Output the [x, y] coordinate of the center of the cell containing the given text.  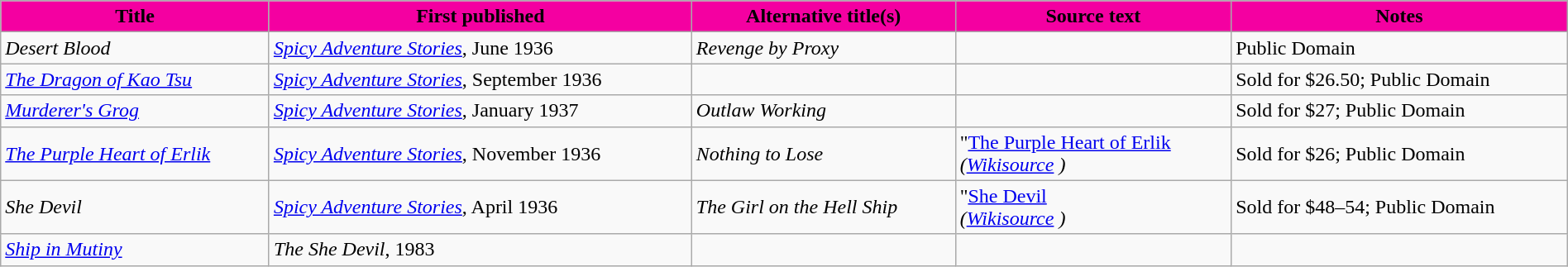
Spicy Adventure Stories, June 1936 [480, 48]
Title [136, 17]
Nothing to Lose [824, 154]
The Girl on the Hell Ship [824, 207]
Spicy Adventure Stories, April 1936 [480, 207]
Notes [1399, 17]
Alternative title(s) [824, 17]
Sold for $48–54; Public Domain [1399, 207]
Murderer's Grog [136, 111]
Sold for $27; Public Domain [1399, 111]
Ship in Mutiny [136, 250]
First published [480, 17]
Source text [1093, 17]
Spicy Adventure Stories, September 1936 [480, 79]
"The Purple Heart of Erlik(Wikisource ) [1093, 154]
The Purple Heart of Erlik [136, 154]
The She Devil, 1983 [480, 250]
Public Domain [1399, 48]
Desert Blood [136, 48]
Sold for $26; Public Domain [1399, 154]
"She Devil(Wikisource ) [1093, 207]
Outlaw Working [824, 111]
Spicy Adventure Stories, November 1936 [480, 154]
Sold for $26.50; Public Domain [1399, 79]
Spicy Adventure Stories, January 1937 [480, 111]
She Devil [136, 207]
Revenge by Proxy [824, 48]
The Dragon of Kao Tsu [136, 79]
